Provide the (X, Y) coordinate of the cell's center where the given text is located.  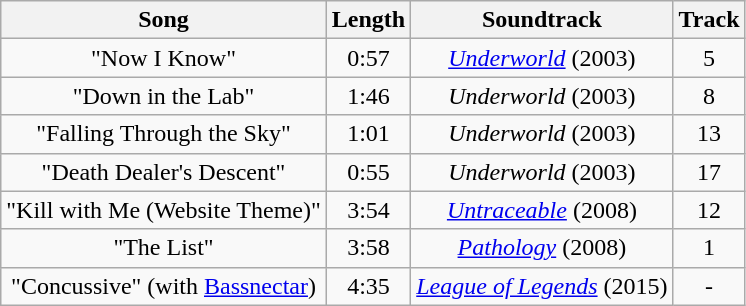
League of Legends (2015) (542, 286)
1:46 (368, 96)
8 (709, 96)
Song (164, 20)
Length (368, 20)
"Death Dealer's Descent" (164, 172)
3:54 (368, 210)
Soundtrack (542, 20)
"Concussive" (with Bassnectar) (164, 286)
"Now I Know" (164, 58)
4:35 (368, 286)
0:57 (368, 58)
1:01 (368, 134)
5 (709, 58)
"The List" (164, 248)
1 (709, 248)
Untraceable (2008) (542, 210)
"Falling Through the Sky" (164, 134)
- (709, 286)
"Kill with Me (Website Theme)" (164, 210)
Pathology (2008) (542, 248)
Track (709, 20)
17 (709, 172)
13 (709, 134)
"Down in the Lab" (164, 96)
0:55 (368, 172)
3:58 (368, 248)
12 (709, 210)
